For the text-containing cell, return its midpoint in [X, Y] coordinate format. 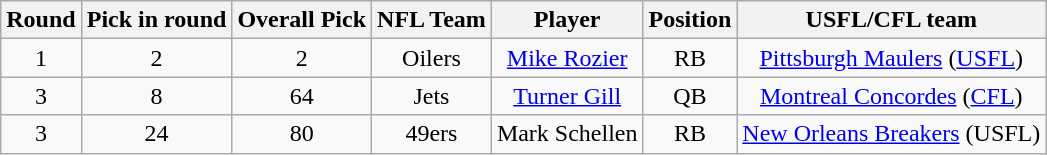
Mark Schellen [567, 134]
USFL/CFL team [892, 20]
80 [302, 134]
64 [302, 96]
Jets [432, 96]
QB [690, 96]
Pittsburgh Maulers (USFL) [892, 58]
Round [41, 20]
Overall Pick [302, 20]
Turner Gill [567, 96]
1 [41, 58]
Player [567, 20]
Oilers [432, 58]
New Orleans Breakers (USFL) [892, 134]
49ers [432, 134]
Position [690, 20]
Montreal Concordes (CFL) [892, 96]
Mike Rozier [567, 58]
24 [156, 134]
NFL Team [432, 20]
8 [156, 96]
Pick in round [156, 20]
